Search for the cell housing the specified text and yield its (X, Y) center coordinate. 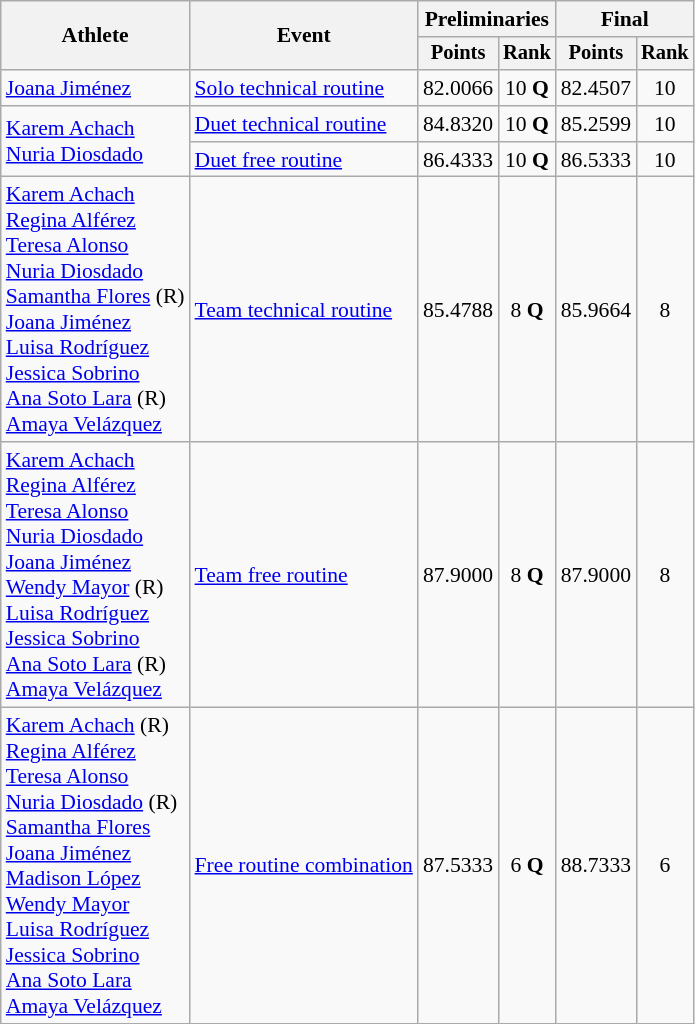
85.4788 (458, 310)
Duet technical routine (304, 124)
82.4507 (596, 88)
Event (304, 36)
Joana Jiménez (96, 88)
Karem AchachRegina AlférezTeresa AlonsoNuria DiosdadoSamantha Flores (R)Joana JiménezLuisa RodríguezJessica SobrinoAna Soto Lara (R)Amaya Velázquez (96, 310)
Solo technical routine (304, 88)
Free routine combination (304, 866)
86.4333 (458, 160)
Athlete (96, 36)
Preliminaries (487, 19)
85.9664 (596, 310)
86.5333 (596, 160)
Duet free routine (304, 160)
88.7333 (596, 866)
Karem AchachNuria Diosdado (96, 142)
6 (665, 866)
6 Q (527, 866)
Team technical routine (304, 310)
87.5333 (458, 866)
Karem AchachRegina AlférezTeresa AlonsoNuria DiosdadoJoana JiménezWendy Mayor (R)Luisa RodríguezJessica SobrinoAna Soto Lara (R)Amaya Velázquez (96, 574)
82.0066 (458, 88)
85.2599 (596, 124)
84.8320 (458, 124)
Team free routine (304, 574)
Final (625, 19)
